Return (x, y) of the center of cell containing provided text 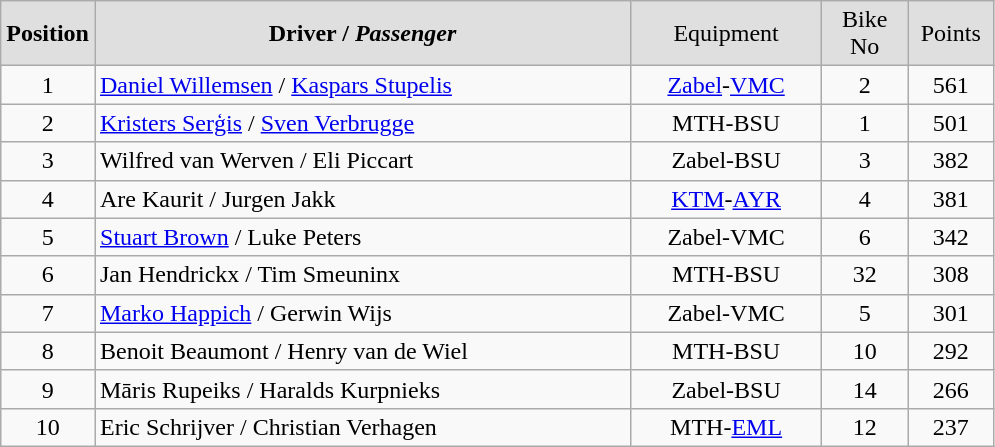
266 (951, 389)
Māris Rupeiks / Haralds Kurpnieks (362, 389)
Wilfred van Werven / Eli Piccart (362, 161)
382 (951, 161)
Equipment (726, 34)
9 (48, 389)
Daniel Willemsen / Kaspars Stupelis (362, 85)
MTH-EML (726, 427)
Bike No (865, 34)
KTM-AYR (726, 199)
12 (865, 427)
342 (951, 237)
Jan Hendrickx / Tim Smeuninx (362, 275)
14 (865, 389)
Stuart Brown / Luke Peters (362, 237)
Points (951, 34)
32 (865, 275)
561 (951, 85)
Benoit Beaumont / Henry van de Wiel (362, 351)
7 (48, 313)
308 (951, 275)
Marko Happich / Gerwin Wijs (362, 313)
Kristers Serģis / Sven Verbrugge (362, 123)
292 (951, 351)
237 (951, 427)
501 (951, 123)
381 (951, 199)
Position (48, 34)
Are Kaurit / Jurgen Jakk (362, 199)
301 (951, 313)
Eric Schrijver / Christian Verhagen (362, 427)
Driver / Passenger (362, 34)
8 (48, 351)
